For the text-containing cell, return its midpoint in [x, y] coordinate format. 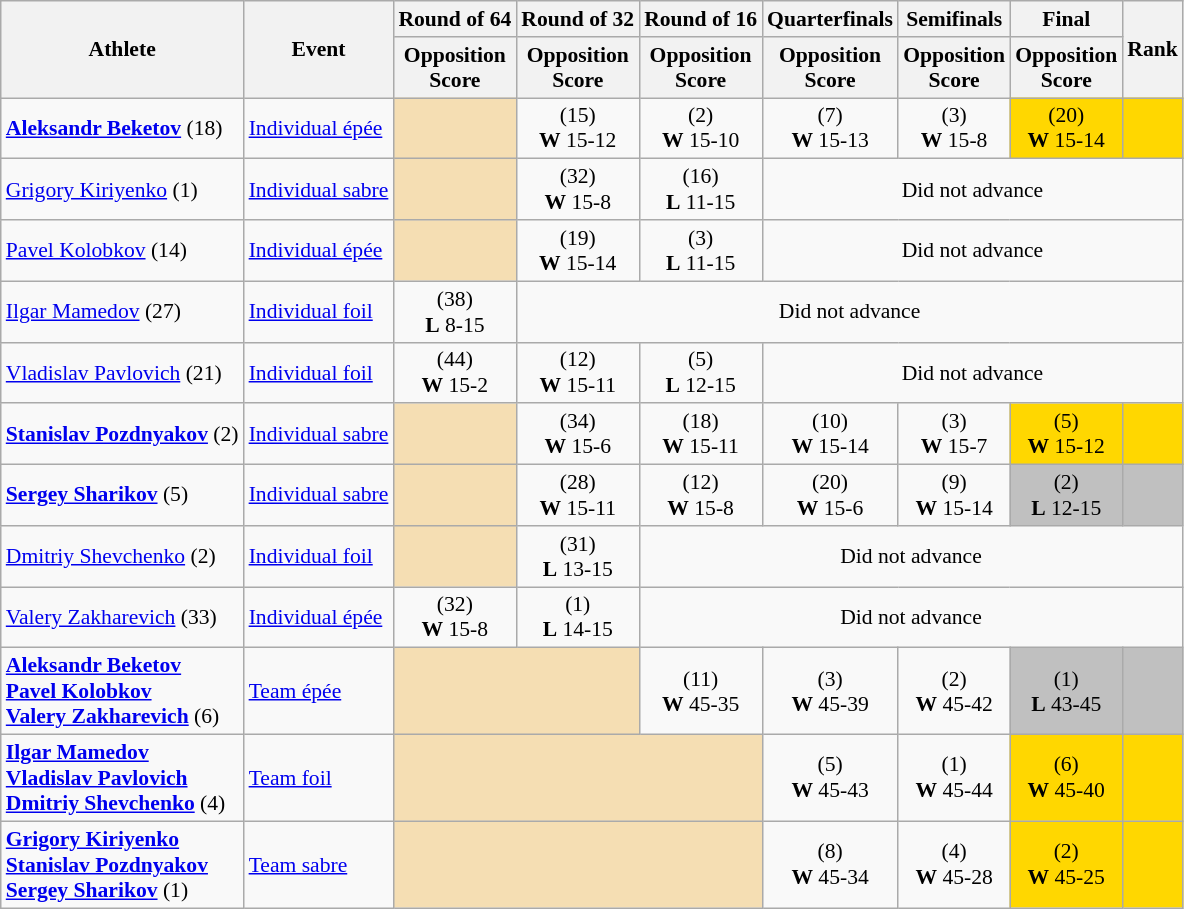
(15)W 15-12 [578, 128]
(3)L 11-15 [700, 250]
Pavel Kolobkov (14) [122, 250]
Vladislav Pavlovich (21) [122, 372]
Aleksandr BeketovPavel KolobkovValery Zakharevich (6) [122, 692]
Final [1066, 19]
Ilgar Mamedov (27) [122, 312]
(20)W 15-6 [830, 496]
Athlete [122, 50]
Ilgar MamedovVladislav PavlovichDmitriy Shevchenko (4) [122, 778]
(20)W 15-14 [1066, 128]
(3)W 15-8 [954, 128]
(1)L 14-15 [578, 618]
(12)W 15-8 [700, 496]
(2)W 45-25 [1066, 864]
(34)W 15-6 [578, 434]
Round of 16 [700, 19]
(4)W 45-28 [954, 864]
Team épée [319, 692]
(5)W 15-12 [1066, 434]
(8)W 45-34 [830, 864]
(1)L 43-45 [1066, 692]
(18)W 15-11 [700, 434]
Stanislav Pozdnyakov (2) [122, 434]
Aleksandr Beketov (18) [122, 128]
(19)W 15-14 [578, 250]
(11)W 45-35 [700, 692]
Grigory KiriyenkoStanislav PozdnyakovSergey Sharikov (1) [122, 864]
Sergey Sharikov (5) [122, 496]
Quarterfinals [830, 19]
(7)W 15-13 [830, 128]
Semifinals [954, 19]
(2)L 12-15 [1066, 496]
(2)W 45-42 [954, 692]
(3)W 45-39 [830, 692]
Rank [1152, 50]
Valery Zakharevich (33) [122, 618]
(5)W 45-43 [830, 778]
Round of 32 [578, 19]
(28)W 15-11 [578, 496]
(6)W 45-40 [1066, 778]
(9)W 15-14 [954, 496]
Event [319, 50]
(10)W 15-14 [830, 434]
Team foil [319, 778]
(44)W 15-2 [454, 372]
Dmitriy Shevchenko (2) [122, 556]
Round of 64 [454, 19]
(12)W 15-11 [578, 372]
(16)L 11-15 [700, 190]
(5)L 12-15 [700, 372]
(3)W 15-7 [954, 434]
Grigory Kiriyenko (1) [122, 190]
(31)L 13-15 [578, 556]
(38)L 8-15 [454, 312]
(1)W 45-44 [954, 778]
Team sabre [319, 864]
(2)W 15-10 [700, 128]
